Find where the given text appears and provide that cell's center as [x, y] coordinate. 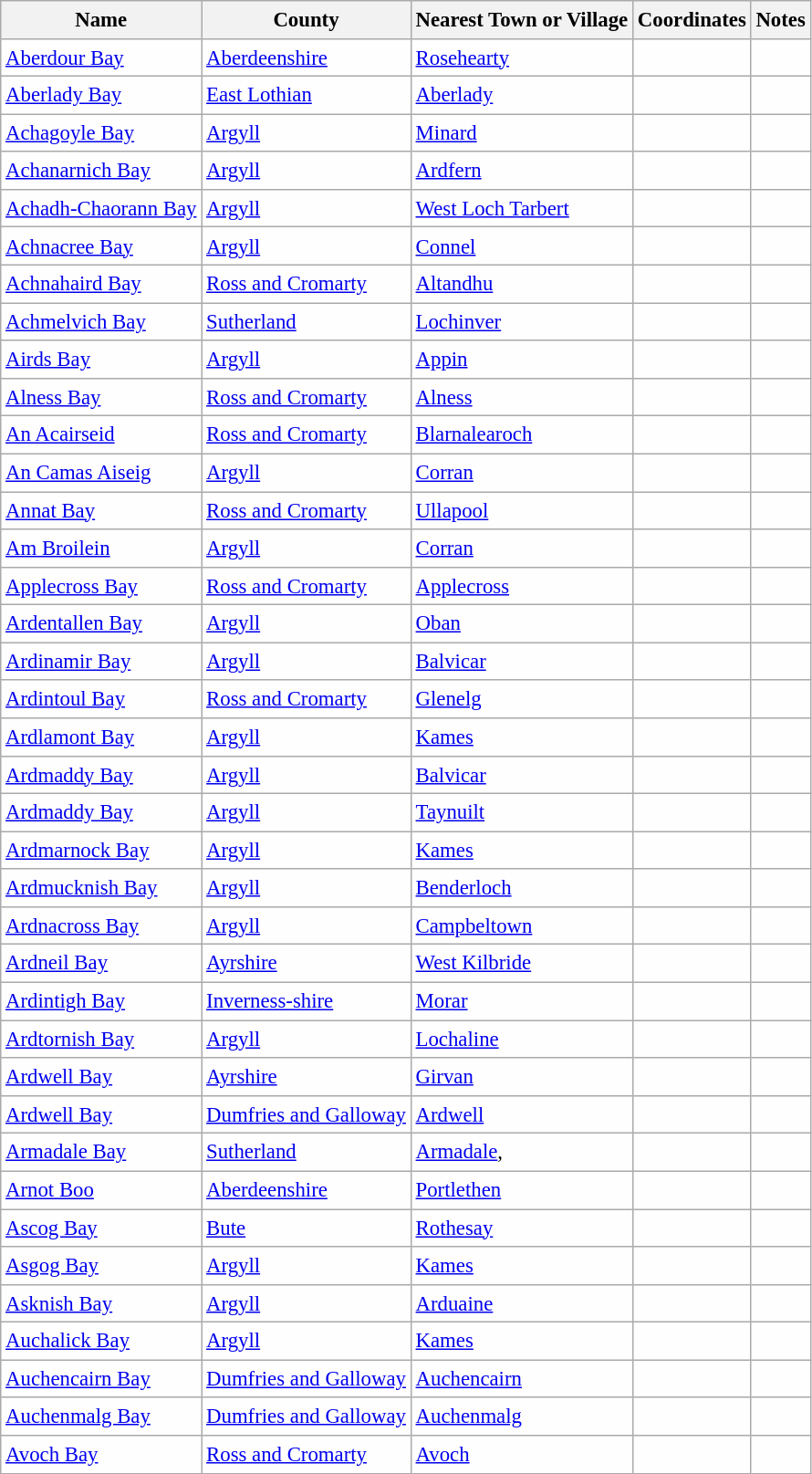
Achadh-Chaorann Bay [101, 208]
Ardfern [522, 170]
Nearest Town or Village [522, 20]
Aberlady Bay [101, 95]
West Kilbride [522, 964]
Ardinamir Bay [101, 661]
Asknish Bay [101, 1303]
Airds Bay [101, 360]
Ascog Bay [101, 1228]
Avoch Bay [101, 1455]
Rothesay [522, 1228]
Name [101, 20]
Achanarnich Bay [101, 170]
Arduaine [522, 1303]
Coordinates [692, 20]
Campbeltown [522, 925]
Ardmarnock Bay [101, 851]
Bute [307, 1228]
An Camas Aiseig [101, 473]
Glenelg [522, 699]
Auchencairn Bay [101, 1378]
Aberdour Bay [101, 57]
Aberlady [522, 95]
Ardintigh Bay [101, 1000]
Annat Bay [101, 511]
Achmelvich Bay [101, 321]
Asgog Bay [101, 1265]
Girvan [522, 1077]
Benderloch [522, 887]
Ardintoul Bay [101, 699]
West Loch Tarbert [522, 208]
Morar [522, 1000]
Achnahaird Bay [101, 285]
Armadale Bay [101, 1152]
Appin [522, 360]
Ardlamont Bay [101, 737]
Notes [781, 20]
Avoch [522, 1455]
Taynuilt [522, 812]
Auchenmalg Bay [101, 1417]
Ullapool [522, 511]
Applecross Bay [101, 586]
Auchalick Bay [101, 1342]
Oban [522, 624]
Auchencairn [522, 1378]
Achnacree Bay [101, 246]
Ardentallen Bay [101, 624]
Ardneil Bay [101, 964]
An Acairseid [101, 434]
Lochinver [522, 321]
Inverness-shire [307, 1000]
Am Broilein [101, 548]
Ardmucknish Bay [101, 887]
Minard [522, 133]
Lochaline [522, 1039]
Alness [522, 398]
Ardnacross Bay [101, 925]
Ardtornish Bay [101, 1039]
East Lothian [307, 95]
Auchenmalg [522, 1417]
Achagoyle Bay [101, 133]
Connel [522, 246]
Arnot Boo [101, 1190]
Altandhu [522, 285]
Portlethen [522, 1190]
Blarnalearoch [522, 434]
Armadale, [522, 1152]
Rosehearty [522, 57]
Alness Bay [101, 398]
Ardwell [522, 1115]
Applecross [522, 586]
County [307, 20]
